Search for the cell housing the specified text and yield its [x, y] center coordinate. 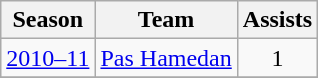
1 [277, 58]
Pas Hamedan [166, 58]
Team [166, 20]
2010–11 [48, 58]
Season [48, 20]
Assists [277, 20]
